Determine the (x, y) coordinate at the center of the cell enclosing the given text.  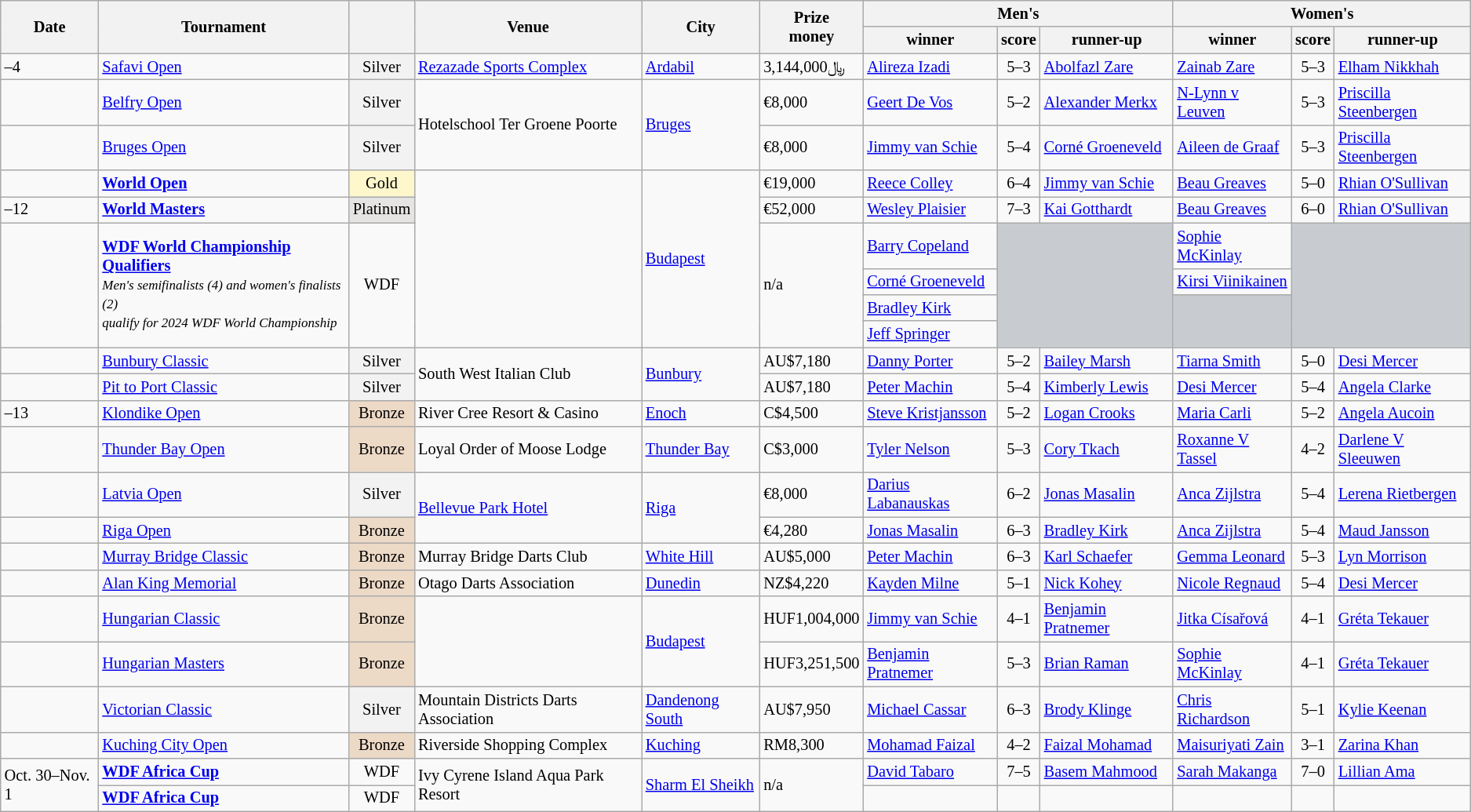
HUF1,004,000 (811, 619)
7–0 (1313, 771)
€19,000 (811, 184)
Roxanne V Tassel (1232, 450)
Zarina Khan (1403, 745)
Ardabil (701, 67)
﷼3,144,000 (811, 67)
Lyn Morrison (1403, 556)
Nicole Regnaud (1232, 583)
Sharm El Sheikh (701, 785)
Geert De Vos (930, 102)
Alireza Izadi (930, 67)
Latvia Open (223, 494)
River Cree Resort & Casino (528, 413)
7–5 (1018, 771)
Bellevue Park Hotel (528, 507)
Maria Carli (1232, 413)
Hungarian Classic (223, 619)
Kirsi Viinikainen (1232, 282)
Wesley Plaisier (930, 209)
Bruges Open (223, 147)
Angela Aucoin (1403, 413)
Michael Cassar (930, 709)
Aileen de Graaf (1232, 147)
Brody Klinge (1107, 709)
Angela Clarke (1403, 387)
Hungarian Masters (223, 664)
Tournament (223, 27)
Steve Kristjansson (930, 413)
6–0 (1313, 209)
Kuching (701, 745)
Date (50, 27)
Kimberly Lewis (1107, 387)
C$3,000 (811, 450)
6–4 (1018, 184)
Darius Labanauskas (930, 494)
South West Italian Club (528, 373)
Tiarna Smith (1232, 361)
Karl Schaefer (1107, 556)
C$4,500 (811, 413)
Murray Bridge Classic (223, 556)
Loyal Order of Moose Lodge (528, 450)
David Tabaro (930, 771)
Kai Gotthardt (1107, 209)
Mohamad Faizal (930, 745)
Maisuriyati Zain (1232, 745)
Bruges (701, 124)
Nick Kohey (1107, 583)
AU$7,950 (811, 709)
–13 (50, 413)
Pit to Port Classic (223, 387)
€4,280 (811, 530)
Darlene V Sleeuwen (1403, 450)
World Open (223, 184)
Riga (701, 507)
Murray Bridge Darts Club (528, 556)
Kylie Keenan (1403, 709)
World Masters (223, 209)
Lerena Rietbergen (1403, 494)
€52,000 (811, 209)
Enoch (701, 413)
Danny Porter (930, 361)
Reece Colley (930, 184)
Faizal Mohamad (1107, 745)
Logan Crooks (1107, 413)
Alexander Merkx (1107, 102)
Bailey Marsh (1107, 361)
Maud Jansson (1403, 530)
Thunder Bay Open (223, 450)
Safavi Open (223, 67)
Klondike Open (223, 413)
Kuching City Open (223, 745)
Zainab Zare (1232, 67)
City (701, 27)
Basem Mahmood (1107, 771)
Brian Raman (1107, 664)
AU$5,000 (811, 556)
Dandenong South (701, 709)
Kayden Milne (930, 583)
Barry Copeland (930, 246)
Women's (1321, 13)
Mountain Districts Darts Association (528, 709)
Ivy Cyrene Island Aqua Park Resort (528, 785)
Abolfazl Zare (1107, 67)
Men's (1018, 13)
Jitka Císařová (1232, 619)
Hotelschool Ter Groene Poorte (528, 124)
Bunbury Classic (223, 361)
WDF World Championship QualifiersMen's semifinalists (4) and women's finalists (2)qualify for 2024 WDF World Championship (223, 286)
Venue (528, 27)
–4 (50, 67)
Prizemoney (811, 27)
Elham Nikkhah (1403, 67)
Riverside Shopping Complex (528, 745)
Thunder Bay (701, 450)
Victorian Classic (223, 709)
Oct. 30–Nov. 1 (50, 785)
Dunedin (701, 583)
–12 (50, 209)
Gemma Leonard (1232, 556)
3–1 (1313, 745)
6–2 (1018, 494)
Bunbury (701, 373)
Alan King Memorial (223, 583)
HUF3,251,500 (811, 664)
Tyler Nelson (930, 450)
Gold (381, 184)
NZ$4,220 (811, 583)
N-Lynn v Leuven (1232, 102)
Sarah Makanga (1232, 771)
Cory Tkach (1107, 450)
Riga Open (223, 530)
RM8,300 (811, 745)
Otago Darts Association (528, 583)
Belfry Open (223, 102)
Chris Richardson (1232, 709)
7–3 (1018, 209)
White Hill (701, 556)
Lillian Ama (1403, 771)
Jeff Springer (930, 334)
Platinum (381, 209)
Rezazade Sports Complex (528, 67)
